Pinpoint the cell where the given text exists, returning its [X, Y] midpoint coordinate. 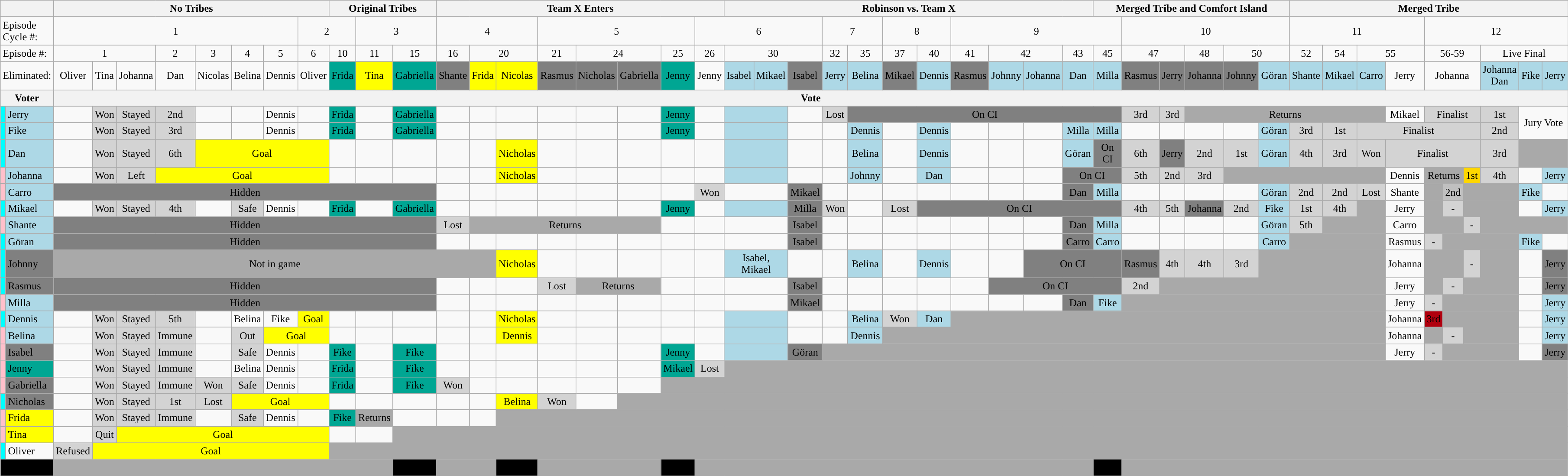
Original Tribes [383, 9]
30 [773, 53]
35 [865, 53]
No Tribes [191, 9]
JohannaDan [1500, 75]
15 [415, 53]
48 [1205, 53]
37 [900, 53]
32 [835, 53]
56-59 [1452, 53]
Episode #: [27, 53]
12 [1496, 31]
Episode Cycle #: [27, 31]
Team X Enters [580, 9]
9 [1037, 31]
25 [678, 53]
Isabel, Mikael [756, 264]
21 [557, 53]
Jury Vote [1544, 123]
20 [504, 53]
Robinson vs. Team X [909, 9]
47 [1153, 53]
55 [1390, 53]
42 [1026, 53]
Left [136, 175]
50 [1257, 53]
54 [1340, 53]
Voter [27, 98]
52 [1306, 53]
Vote [811, 98]
24 [619, 53]
43 [1078, 53]
Eliminated: [27, 75]
Quit [105, 434]
Live Final [1524, 53]
Not in game [275, 264]
7 [852, 31]
45 [1108, 53]
Refused [73, 451]
16 [453, 53]
40 [934, 53]
Merged Tribe and Comfort Island [1191, 9]
26 [709, 53]
8 [917, 31]
Out [247, 336]
Merged Tribe [1429, 9]
41 [970, 53]
